Extract the [x, y] coordinate from the center of the cell holding the provided text.  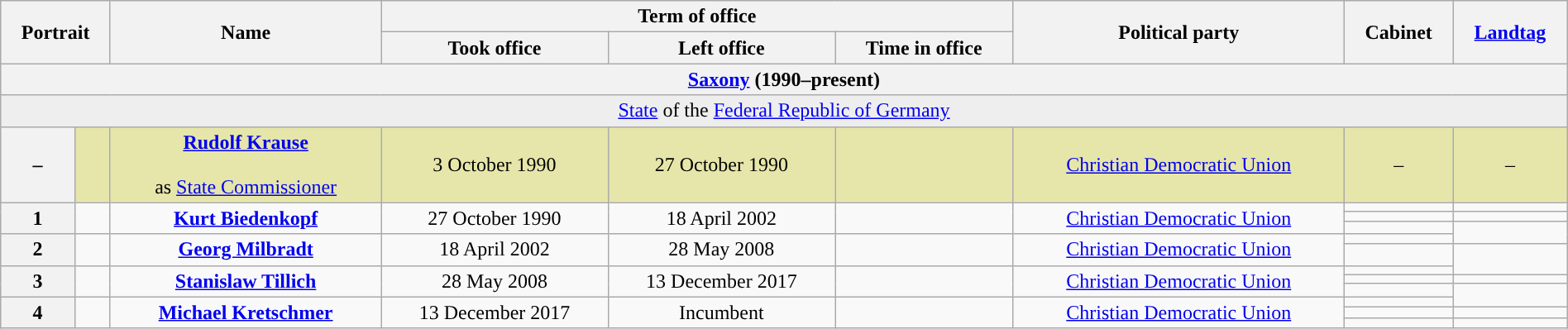
3 October 1990 [495, 164]
4 [38, 312]
Incumbent [721, 312]
Cabinet [1399, 32]
Took office [495, 48]
Political party [1179, 32]
Time in office [925, 48]
Landtag [1510, 32]
1 [38, 218]
Name [245, 32]
Term of office [697, 17]
Stanislaw Tillich [245, 281]
State of the Federal Republic of Germany [784, 111]
Rudolf Krauseas State Commissioner [245, 164]
2 [38, 250]
Saxony (1990–present) [784, 79]
3 [38, 281]
Georg Milbradt [245, 250]
Portrait [56, 32]
Michael Kretschmer [245, 312]
Left office [721, 48]
Kurt Biedenkopf [245, 218]
